Find where the given text appears and provide that cell's center as (x, y) coordinate. 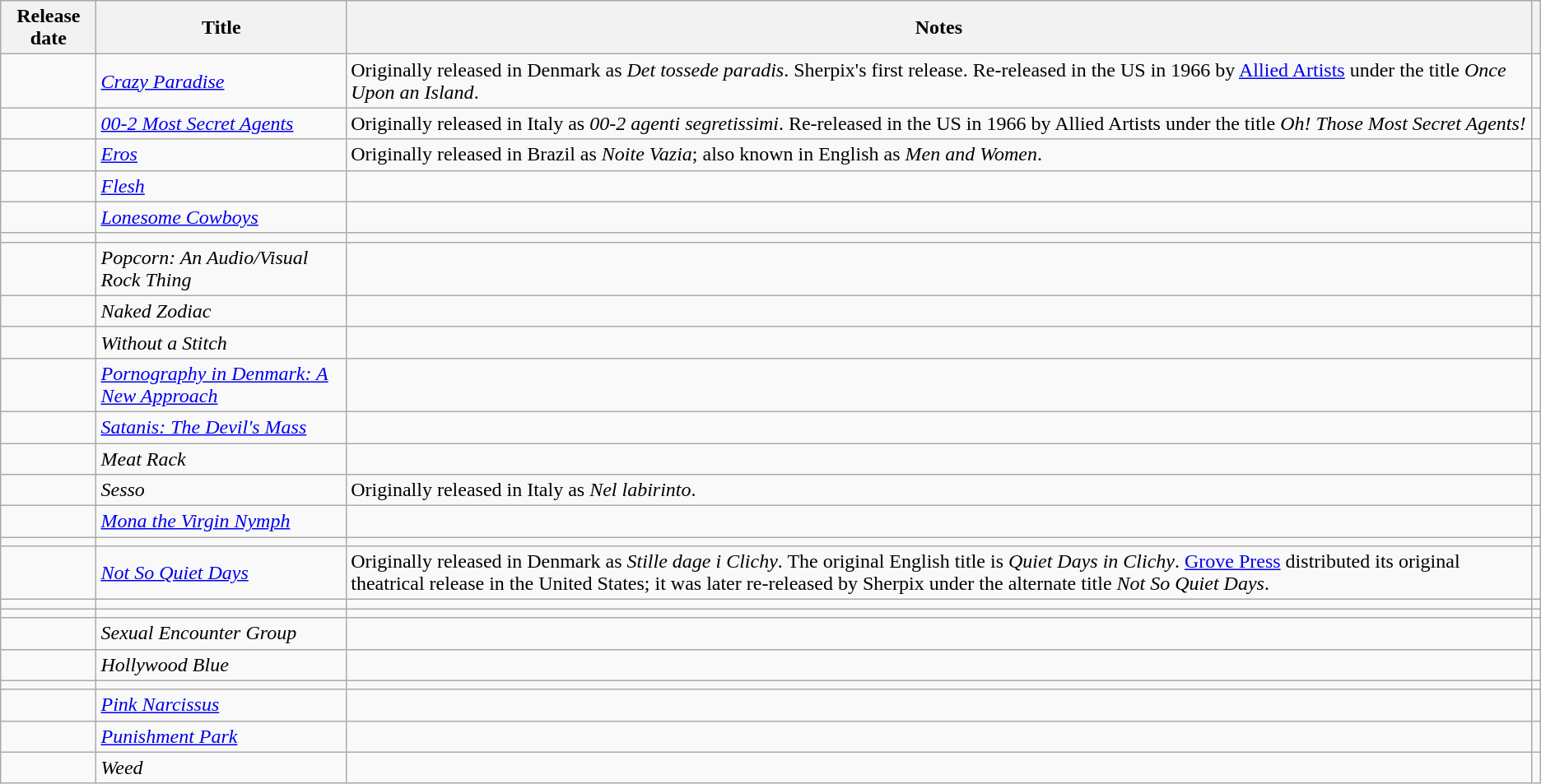
Punishment Park (221, 736)
Release date (49, 28)
Popcorn: An Audio/Visual Rock Thing (221, 268)
Eros (221, 155)
Weed (221, 768)
Satanis: The Devil's Mass (221, 427)
Meat Rack (221, 458)
Lonesome Cowboys (221, 217)
Mona the Virgin Nymph (221, 522)
Originally released in Brazil as Noite Vazia; also known in English as Men and Women. (938, 155)
Flesh (221, 186)
Title (221, 28)
Sesso (221, 490)
Sexual Encounter Group (221, 633)
Originally released in Italy as Nel labirinto. (938, 490)
Naked Zodiac (221, 311)
00-2 Most Secret Agents (221, 123)
Not So Quiet Days (221, 573)
Pink Narcissus (221, 705)
Notes (938, 28)
Hollywood Blue (221, 665)
Pornography in Denmark: A New Approach (221, 385)
Crazy Paradise (221, 81)
Without a Stitch (221, 342)
